From the cell containing the given text, extract its center point as (x, y) coordinate. 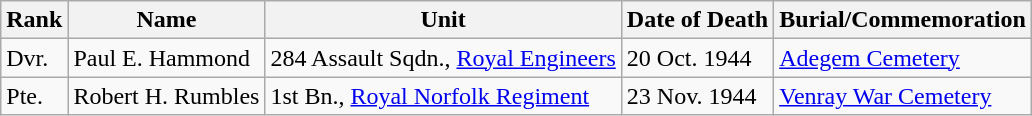
Date of Death (697, 20)
23 Nov. 1944 (697, 96)
Robert H. Rumbles (166, 96)
1st Bn., Royal Norfolk Regiment (443, 96)
20 Oct. 1944 (697, 58)
Venray War Cemetery (903, 96)
Dvr. (34, 58)
Name (166, 20)
Pte. (34, 96)
Unit (443, 20)
Adegem Cemetery (903, 58)
284 Assault Sqdn., Royal Engineers (443, 58)
Rank (34, 20)
Paul E. Hammond (166, 58)
Burial/Commemoration (903, 20)
